Determine the (x, y) coordinate at the center of the cell enclosing the given text.  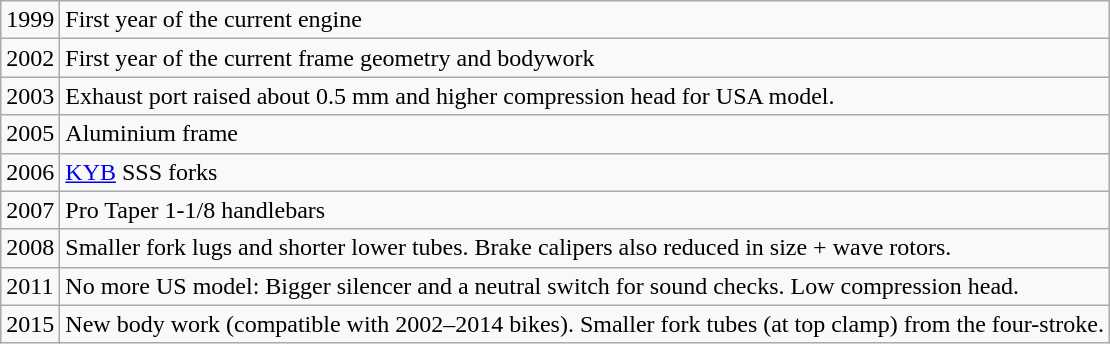
Aluminium frame (585, 134)
2006 (30, 172)
2015 (30, 324)
New body work (compatible with 2002–2014 bikes). Smaller fork tubes (at top clamp) from the four-stroke. (585, 324)
2005 (30, 134)
First year of the current frame geometry and bodywork (585, 58)
2002 (30, 58)
2007 (30, 210)
2008 (30, 248)
2011 (30, 286)
Pro Taper 1-1/8 handlebars (585, 210)
KYB SSS forks (585, 172)
First year of the current engine (585, 20)
Smaller fork lugs and shorter lower tubes. Brake calipers also reduced in size + wave rotors. (585, 248)
2003 (30, 96)
Exhaust port raised about 0.5 mm and higher compression head for USA model. (585, 96)
1999 (30, 20)
No more US model: Bigger silencer and a neutral switch for sound checks. Low compression head. (585, 286)
